For the text-containing cell, return its midpoint in (X, Y) coordinate format. 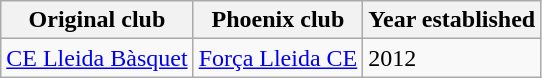
Original club (97, 20)
Phoenix club (278, 20)
Year established (452, 20)
CE Lleida Bàsquet (97, 58)
Força Lleida CE (278, 58)
2012 (452, 58)
